Provide the (x, y) coordinate of the cell's center where the given text is located.  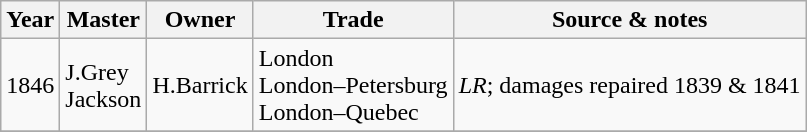
1846 (30, 85)
H.Barrick (200, 85)
LondonLondon–PetersburgLondon–Quebec (353, 85)
Master (104, 20)
Year (30, 20)
LR; damages repaired 1839 & 1841 (630, 85)
Source & notes (630, 20)
Owner (200, 20)
J.GreyJackson (104, 85)
Trade (353, 20)
